Provide the (x, y) coordinate of the cell's center where the given text is located.  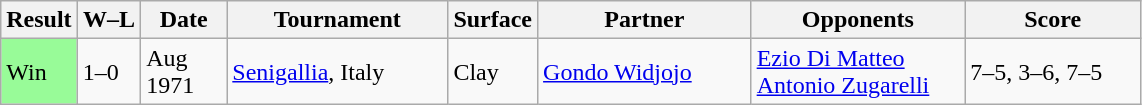
1–0 (109, 72)
Opponents (858, 20)
Aug 1971 (184, 72)
Gondo Widjojo (645, 72)
W–L (109, 20)
Clay (493, 72)
Score (1053, 20)
Result (39, 20)
Tournament (338, 20)
7–5, 3–6, 7–5 (1053, 72)
Partner (645, 20)
Win (39, 72)
Surface (493, 20)
Ezio Di Matteo Antonio Zugarelli (858, 72)
Senigallia, Italy (338, 72)
Date (184, 20)
